For the text-containing cell, return its midpoint in (x, y) coordinate format. 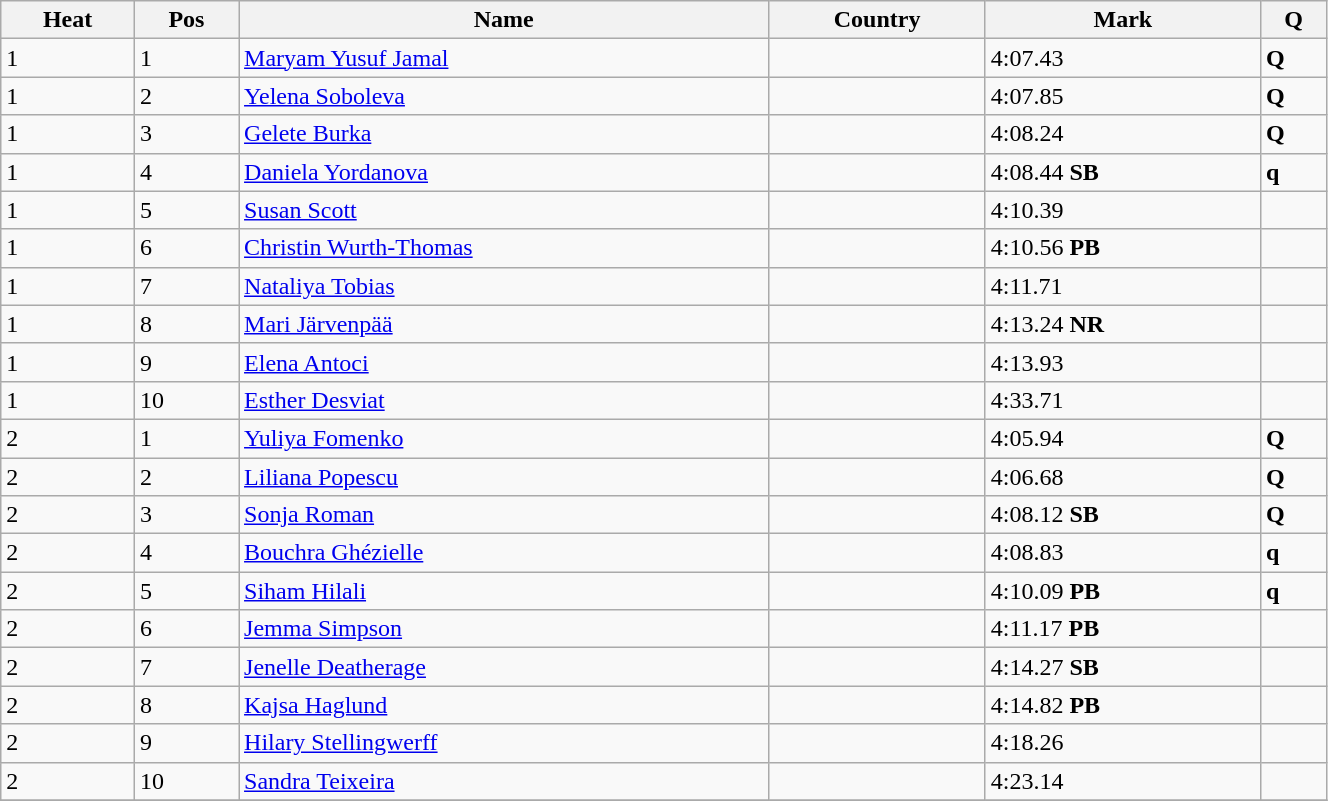
Kajsa Haglund (504, 705)
4:13.24 NR (1122, 324)
4:10.56 PB (1122, 248)
4:11.71 (1122, 286)
4:23.14 (1122, 781)
4:10.09 PB (1122, 591)
4:11.17 PB (1122, 629)
4:08.44 SB (1122, 172)
Jenelle Deatherage (504, 667)
Mari Järvenpää (504, 324)
Maryam Yusuf Jamal (504, 58)
4:07.43 (1122, 58)
Christin Wurth-Thomas (504, 248)
Esther Desviat (504, 400)
Gelete Burka (504, 134)
4:08.24 (1122, 134)
4:08.12 SB (1122, 515)
4:10.39 (1122, 210)
4:07.85 (1122, 96)
Nataliya Tobias (504, 286)
Elena Antoci (504, 362)
4:14.82 PB (1122, 705)
Pos (186, 20)
4:06.68 (1122, 477)
Hilary Stellingwerff (504, 743)
Heat (68, 20)
4:33.71 (1122, 400)
Sonja Roman (504, 515)
4:08.83 (1122, 553)
Jemma Simpson (504, 629)
Daniela Yordanova (504, 172)
Siham Hilali (504, 591)
4:18.26 (1122, 743)
Yuliya Fomenko (504, 438)
Sandra Teixeira (504, 781)
4:14.27 SB (1122, 667)
Bouchra Ghézielle (504, 553)
4:13.93 (1122, 362)
Name (504, 20)
Susan Scott (504, 210)
Yelena Soboleva (504, 96)
Liliana Popescu (504, 477)
Mark (1122, 20)
4:05.94 (1122, 438)
Country (877, 20)
